Return the [x, y] coordinate for the center point of the cell that contains the specified text.  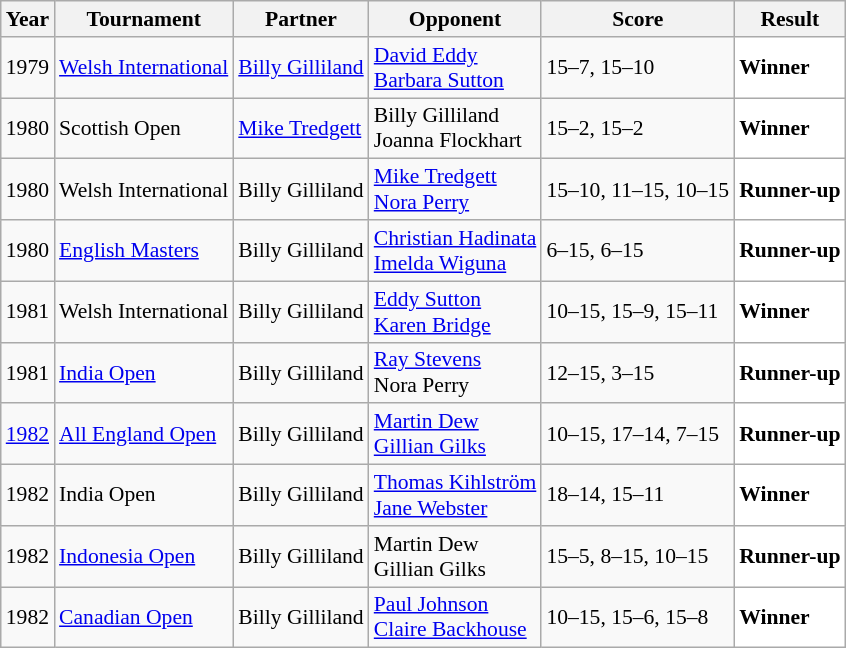
All England Open [144, 434]
18–14, 15–11 [638, 496]
12–15, 3–15 [638, 372]
Tournament [144, 19]
Partner [300, 19]
15–7, 15–10 [638, 68]
Canadian Open [144, 618]
David Eddy Barbara Sutton [456, 68]
Mike Tredgett [300, 128]
Indonesia Open [144, 556]
Year [28, 19]
Scottish Open [144, 128]
10–15, 15–9, 15–11 [638, 312]
Thomas Kihlström Jane Webster [456, 496]
10–15, 17–14, 7–15 [638, 434]
Result [790, 19]
15–5, 8–15, 10–15 [638, 556]
1979 [28, 68]
Ray Stevens Nora Perry [456, 372]
15–10, 11–15, 10–15 [638, 190]
6–15, 6–15 [638, 250]
Eddy Sutton Karen Bridge [456, 312]
Christian Hadinata Imelda Wiguna [456, 250]
Score [638, 19]
Mike Tredgett Nora Perry [456, 190]
15–2, 15–2 [638, 128]
10–15, 15–6, 15–8 [638, 618]
English Masters [144, 250]
Paul Johnson Claire Backhouse [456, 618]
Billy Gilliland Joanna Flockhart [456, 128]
Opponent [456, 19]
